For the text-containing cell, return its midpoint in [X, Y] coordinate format. 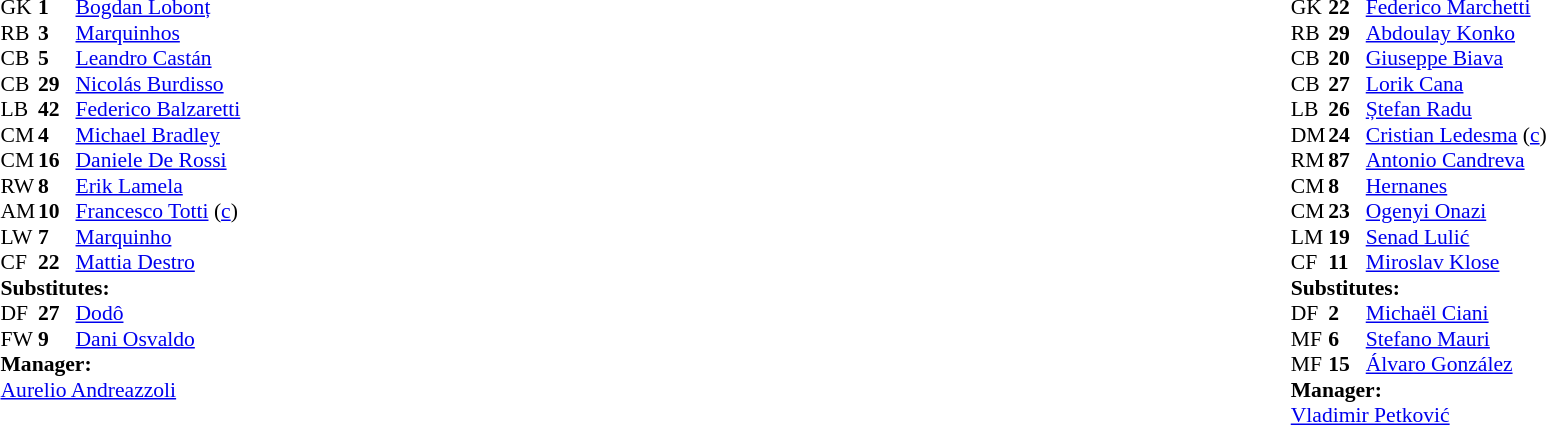
DM [1310, 135]
LM [1310, 237]
7 [57, 237]
AM [19, 211]
Nicolás Burdisso [158, 84]
10 [57, 211]
19 [1347, 237]
4 [57, 135]
RW [19, 186]
22 [57, 263]
Marquinhos [158, 33]
24 [1347, 135]
Michael Bradley [158, 135]
Francesco Totti (c) [158, 211]
Marquinho [158, 237]
26 [1347, 109]
15 [1347, 365]
Dodô [158, 313]
Leandro Castán [158, 59]
Dani Osvaldo [158, 339]
Substitutes: [120, 288]
Manager: [120, 365]
Daniele De Rossi [158, 161]
9 [57, 339]
5 [57, 59]
Aurelio Andreazzoli [120, 390]
16 [57, 161]
2 [1347, 313]
Erik Lamela [158, 186]
42 [57, 109]
LW [19, 237]
6 [1347, 339]
FW [19, 339]
Federico Balzaretti [158, 109]
Mattia Destro [158, 263]
20 [1347, 59]
23 [1347, 211]
RM [1310, 161]
11 [1347, 263]
3 [57, 33]
87 [1347, 161]
